For the text-containing cell, return its midpoint in [x, y] coordinate format. 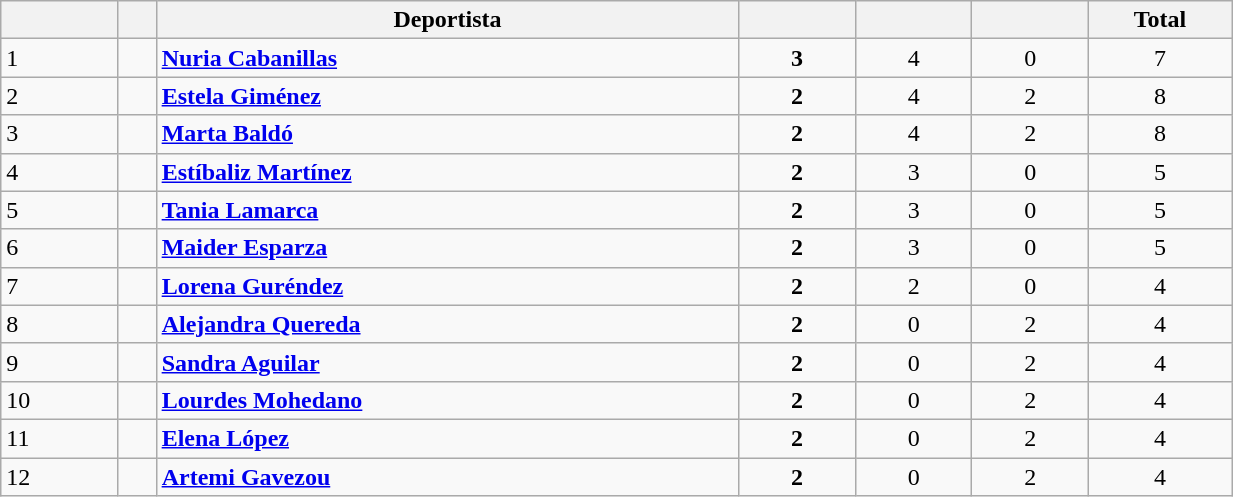
Marta Baldó [448, 134]
Tania Lamarca [448, 210]
Lourdes Mohedano [448, 400]
Nuria Cabanillas [448, 58]
10 [60, 400]
Elena López [448, 438]
9 [60, 362]
Artemi Gavezou [448, 477]
Deportista [448, 20]
Sandra Aguilar [448, 362]
Estela Giménez [448, 96]
11 [60, 438]
Total [1160, 20]
Maider Esparza [448, 248]
12 [60, 477]
6 [60, 248]
Estíbaliz Martínez [448, 172]
Lorena Guréndez [448, 286]
1 [60, 58]
Alejandra Quereda [448, 324]
